Pinpoint the cell where the given text exists, returning its (x, y) midpoint coordinate. 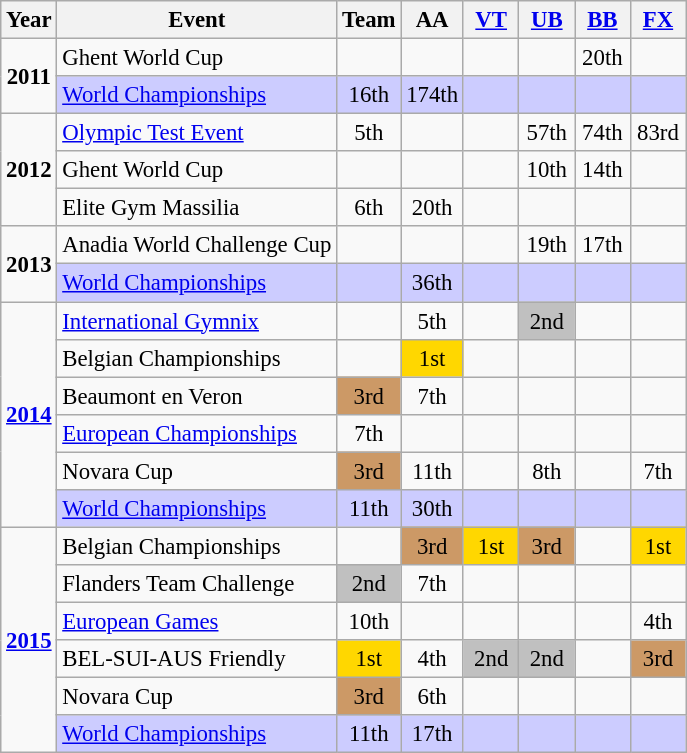
Olympic Test Event (197, 133)
2013 (29, 264)
2015 (29, 640)
Year (29, 20)
European Championships (197, 433)
2014 (29, 415)
AA (432, 20)
83rd (658, 133)
Anadia World Challenge Cup (197, 245)
BB (603, 20)
36th (432, 283)
14th (603, 170)
FX (658, 20)
Beaumont en Veron (197, 396)
Event (197, 20)
UB (547, 20)
174th (432, 95)
74th (603, 133)
European Games (197, 621)
VT (491, 20)
57th (547, 133)
Flanders Team Challenge (197, 584)
30th (432, 509)
16th (369, 95)
19th (547, 245)
BEL-SUI-AUS Friendly (197, 659)
Elite Gym Massilia (197, 208)
Team (369, 20)
2012 (29, 170)
2011 (29, 76)
International Gymnix (197, 321)
8th (547, 471)
